Find where the given text appears and provide that cell's center as (x, y) coordinate. 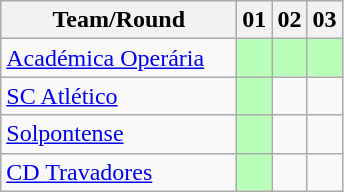
01 (254, 20)
Académica Operária (119, 58)
Solpontense (119, 134)
02 (290, 20)
SC Atlético (119, 96)
CD Travadores (119, 172)
Team/Round (119, 20)
03 (324, 20)
